Locate the cell with the specified text and output its (x, y) center coordinate. 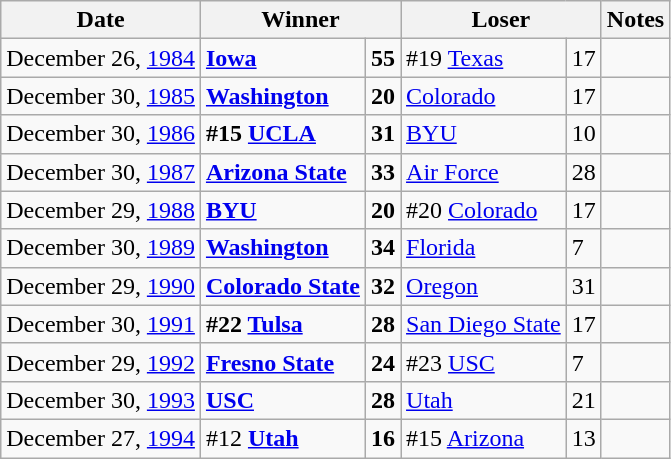
#23 USC (484, 362)
Florida (484, 248)
Loser (502, 20)
December 29, 1990 (101, 286)
16 (382, 438)
#15 UCLA (282, 134)
December 29, 1992 (101, 362)
December 30, 1993 (101, 400)
Air Force (484, 172)
December 30, 1989 (101, 248)
Colorado State (282, 286)
Arizona State (282, 172)
Colorado (484, 96)
December 30, 1991 (101, 324)
33 (382, 172)
USC (282, 400)
55 (382, 58)
San Diego State (484, 324)
Notes (635, 20)
Utah (484, 400)
34 (382, 248)
Date (101, 20)
32 (382, 286)
Winner (300, 20)
21 (584, 400)
December 29, 1988 (101, 210)
Iowa (282, 58)
December 30, 1985 (101, 96)
December 30, 1987 (101, 172)
December 27, 1994 (101, 438)
Fresno State (282, 362)
Oregon (484, 286)
#22 Tulsa (282, 324)
#15 Arizona (484, 438)
#12 Utah (282, 438)
13 (584, 438)
December 26, 1984 (101, 58)
#19 Texas (484, 58)
24 (382, 362)
#20 Colorado (484, 210)
10 (584, 134)
December 30, 1986 (101, 134)
